Scan for the cell matching the given text and deliver its [X, Y] coordinate at center. 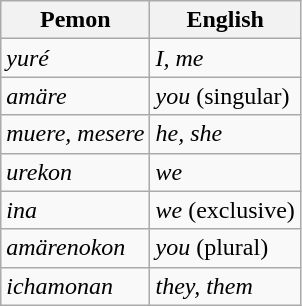
ichamonan [76, 286]
ina [76, 210]
I, me [225, 58]
yuré [76, 58]
amärenokon [76, 248]
we (exclusive) [225, 210]
they, them [225, 286]
muere, mesere [76, 134]
he, she [225, 134]
English [225, 20]
urekon [76, 172]
we [225, 172]
you (plural) [225, 248]
amäre [76, 96]
you (singular) [225, 96]
Pemon [76, 20]
